From the cell containing the given text, extract its center point as [x, y] coordinate. 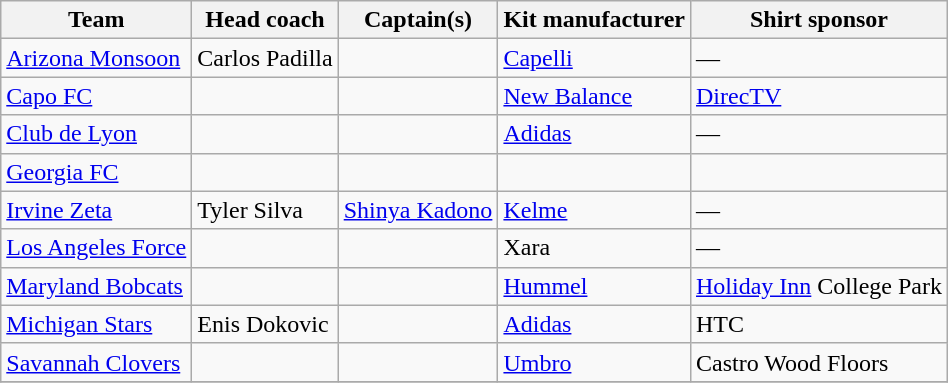
Los Angeles Force [96, 248]
Captain(s) [418, 20]
Arizona Monsoon [96, 58]
Hummel [594, 286]
Savannah Clovers [96, 362]
Umbro [594, 362]
Shinya Kadono [418, 210]
Kelme [594, 210]
Castro Wood Floors [818, 362]
Capo FC [96, 96]
Holiday Inn College Park [818, 286]
Head coach [265, 20]
Carlos Padilla [265, 58]
New Balance [594, 96]
Club de Lyon [96, 134]
Kit manufacturer [594, 20]
Enis Dokovic [265, 324]
Irvine Zeta [96, 210]
HTC [818, 324]
Maryland Bobcats [96, 286]
Georgia FC [96, 172]
Michigan Stars [96, 324]
DirecTV [818, 96]
Shirt sponsor [818, 20]
Xara [594, 248]
Tyler Silva [265, 210]
Team [96, 20]
Capelli [594, 58]
